Determine the [x, y] coordinate at the center of the cell enclosing the given text.  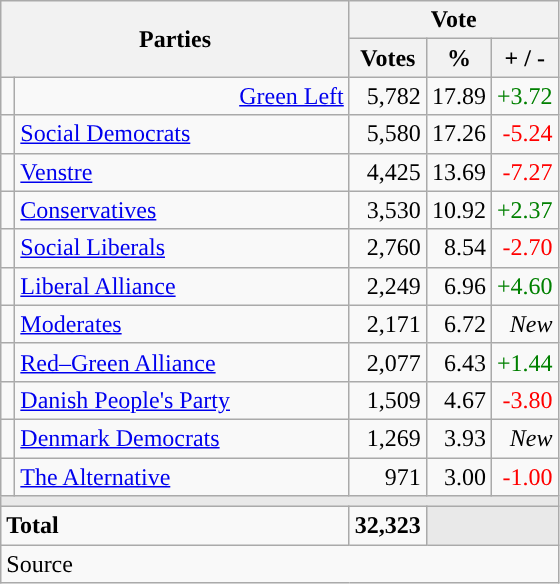
Social Democrats [182, 134]
4.67 [458, 400]
Conservatives [182, 210]
5,580 [388, 134]
17.89 [458, 96]
+4.60 [524, 286]
Parties [176, 39]
3.00 [458, 477]
Danish People's Party [182, 400]
Red–Green Alliance [182, 362]
-2.70 [524, 248]
The Alternative [182, 477]
Venstre [182, 172]
+1.44 [524, 362]
-3.80 [524, 400]
Green Left [182, 96]
10.92 [458, 210]
Denmark Democrats [182, 438]
8.54 [458, 248]
1,509 [388, 400]
+ / - [524, 58]
Source [280, 564]
32,323 [388, 526]
2,077 [388, 362]
6.96 [458, 286]
-5.24 [524, 134]
+2.37 [524, 210]
Vote [454, 20]
2,171 [388, 324]
6.72 [458, 324]
3,530 [388, 210]
Votes [388, 58]
971 [388, 477]
% [458, 58]
1,269 [388, 438]
Total [176, 526]
6.43 [458, 362]
2,760 [388, 248]
5,782 [388, 96]
Moderates [182, 324]
-7.27 [524, 172]
13.69 [458, 172]
+3.72 [524, 96]
Liberal Alliance [182, 286]
4,425 [388, 172]
Social Liberals [182, 248]
-1.00 [524, 477]
3.93 [458, 438]
2,249 [388, 286]
17.26 [458, 134]
